From the cell containing the given text, extract its center point as [x, y] coordinate. 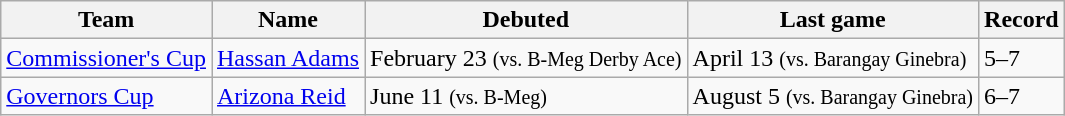
5–7 [1022, 58]
Last game [832, 20]
Name [288, 20]
Debuted [526, 20]
Team [106, 20]
June 11 (vs. B-Meg) [526, 96]
April 13 (vs. Barangay Ginebra) [832, 58]
6–7 [1022, 96]
Governors Cup [106, 96]
August 5 (vs. Barangay Ginebra) [832, 96]
February 23 (vs. B-Meg Derby Ace) [526, 58]
Arizona Reid [288, 96]
Commissioner's Cup [106, 58]
Hassan Adams [288, 58]
Record [1022, 20]
